Locate the cell with the specified text and output its (x, y) center coordinate. 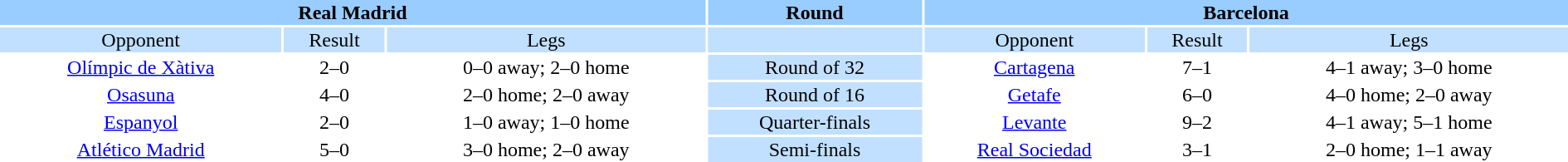
Espanyol (141, 122)
0–0 away; 2–0 home (546, 67)
7–1 (1196, 67)
6–0 (1196, 95)
Real Madrid (353, 12)
9–2 (1196, 122)
2–0 home; 2–0 away (546, 95)
Osasuna (141, 95)
4–1 away; 5–1 home (1409, 122)
Semi-finals (815, 150)
Round of 32 (815, 67)
2–0 home; 1–1 away (1409, 150)
Atlético Madrid (141, 150)
4–1 away; 3–0 home (1409, 67)
Quarter-finals (815, 122)
Round of 16 (815, 95)
Getafe (1034, 95)
Olímpic de Xàtiva (141, 67)
4–0 (334, 95)
Real Sociedad (1034, 150)
5–0 (334, 150)
4–0 home; 2–0 away (1409, 95)
Levante (1034, 122)
Round (815, 12)
Barcelona (1246, 12)
3–1 (1196, 150)
3–0 home; 2–0 away (546, 150)
1–0 away; 1–0 home (546, 122)
Cartagena (1034, 67)
